Find where the given text appears and provide that cell's center as [x, y] coordinate. 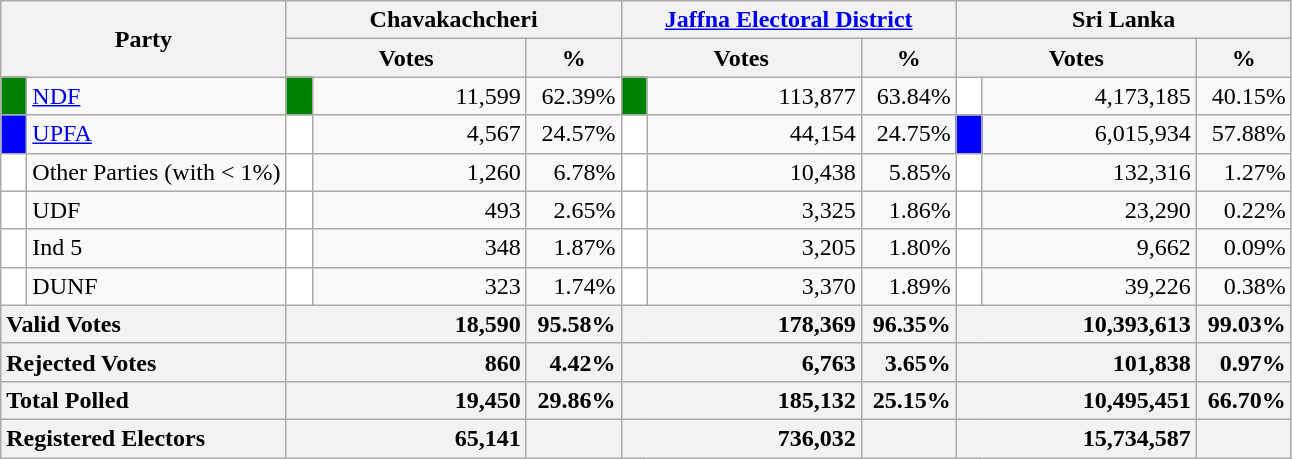
25.15% [908, 400]
132,316 [1089, 172]
178,369 [741, 324]
Chavakachcheri [454, 20]
1.27% [1244, 172]
Jaffna Electoral District [788, 20]
10,438 [754, 172]
18,590 [406, 324]
66.70% [1244, 400]
62.39% [574, 96]
3,325 [754, 210]
0.97% [1244, 362]
493 [419, 210]
3,370 [754, 286]
Total Polled [144, 400]
10,495,451 [1076, 400]
23,290 [1089, 210]
0.22% [1244, 210]
860 [406, 362]
0.38% [1244, 286]
96.35% [908, 324]
Valid Votes [144, 324]
6,015,934 [1089, 134]
348 [419, 248]
9,662 [1089, 248]
6,763 [741, 362]
1.74% [574, 286]
29.86% [574, 400]
UDF [156, 210]
24.75% [908, 134]
323 [419, 286]
24.57% [574, 134]
1.80% [908, 248]
UPFA [156, 134]
3.65% [908, 362]
57.88% [1244, 134]
DUNF [156, 286]
63.84% [908, 96]
1,260 [419, 172]
Rejected Votes [144, 362]
4.42% [574, 362]
Party [144, 39]
101,838 [1076, 362]
3,205 [754, 248]
40.15% [1244, 96]
0.09% [1244, 248]
44,154 [754, 134]
Other Parties (with < 1%) [156, 172]
113,877 [754, 96]
65,141 [406, 438]
NDF [156, 96]
Registered Electors [144, 438]
4,173,185 [1089, 96]
10,393,613 [1076, 324]
1.89% [908, 286]
5.85% [908, 172]
185,132 [741, 400]
2.65% [574, 210]
736,032 [741, 438]
1.86% [908, 210]
99.03% [1244, 324]
Ind 5 [156, 248]
4,567 [419, 134]
15,734,587 [1076, 438]
95.58% [574, 324]
Sri Lanka [1124, 20]
19,450 [406, 400]
11,599 [419, 96]
1.87% [574, 248]
6.78% [574, 172]
39,226 [1089, 286]
